Pinpoint the cell where the given text exists, returning its (x, y) midpoint coordinate. 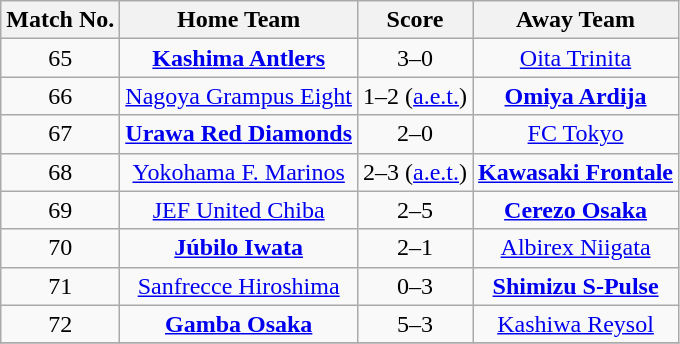
JEF United Chiba (239, 210)
Home Team (239, 20)
66 (60, 96)
Kawasaki Frontale (576, 172)
Urawa Red Diamonds (239, 134)
Kashiwa Reysol (576, 324)
Yokohama F. Marinos (239, 172)
65 (60, 58)
0–3 (416, 286)
Match No. (60, 20)
Score (416, 20)
2–1 (416, 248)
67 (60, 134)
Gamba Osaka (239, 324)
72 (60, 324)
2–5 (416, 210)
69 (60, 210)
Shimizu S-Pulse (576, 286)
Omiya Ardija (576, 96)
Nagoya Grampus Eight (239, 96)
3–0 (416, 58)
68 (60, 172)
71 (60, 286)
2–3 (a.e.t.) (416, 172)
Oita Trinita (576, 58)
Away Team (576, 20)
Cerezo Osaka (576, 210)
Sanfrecce Hiroshima (239, 286)
70 (60, 248)
Albirex Niigata (576, 248)
1–2 (a.e.t.) (416, 96)
Kashima Antlers (239, 58)
FC Tokyo (576, 134)
Júbilo Iwata (239, 248)
2–0 (416, 134)
5–3 (416, 324)
